Return the [X, Y] coordinate for the center point of the cell that contains the specified text.  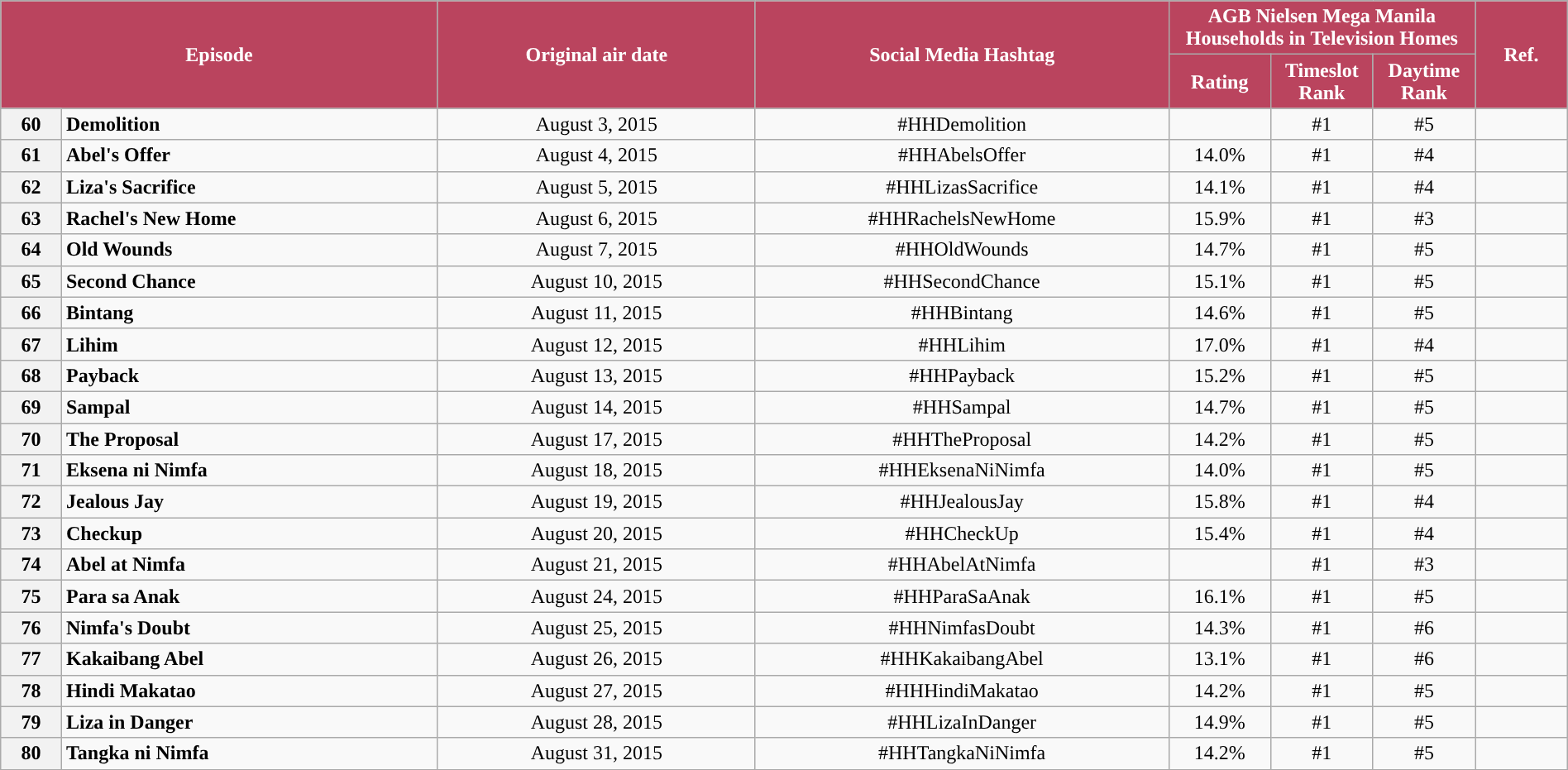
15.8% [1220, 502]
Abel's Offer [250, 155]
Original air date [596, 55]
August 13, 2015 [596, 375]
Liza's Sacrifice [250, 187]
15.1% [1220, 281]
76 [31, 628]
60 [31, 124]
August 20, 2015 [596, 533]
August 14, 2015 [596, 407]
15.2% [1220, 375]
68 [31, 375]
14.6% [1220, 313]
65 [31, 281]
August 10, 2015 [596, 281]
14.1% [1220, 187]
Demolition [250, 124]
Payback [250, 375]
66 [31, 313]
Nimfa's Doubt [250, 628]
#HHTheProposal [962, 439]
69 [31, 407]
August 3, 2015 [596, 124]
Bintang [250, 313]
Ref. [1522, 55]
#HHAbelAtNimfa [962, 565]
Episode [220, 55]
August 7, 2015 [596, 250]
77 [31, 659]
78 [31, 691]
#HHTangkaNiNimfa [962, 753]
August 31, 2015 [596, 753]
#HHHindiMakatao [962, 691]
62 [31, 187]
#HHAbelsOffer [962, 155]
14.3% [1220, 628]
Eksena ni Nimfa [250, 471]
August 12, 2015 [596, 344]
73 [31, 533]
Timeslot Rank [1322, 81]
August 21, 2015 [596, 565]
#HHBintang [962, 313]
August 4, 2015 [596, 155]
#HHKakaibangAbel [962, 659]
Checkup [250, 533]
Lihim [250, 344]
Rachel's New Home [250, 218]
The Proposal [250, 439]
#HHOldWounds [962, 250]
Kakaibang Abel [250, 659]
15.9% [1220, 218]
Tangka ni Nimfa [250, 753]
August 11, 2015 [596, 313]
#HHRachelsNewHome [962, 218]
80 [31, 753]
13.1% [1220, 659]
August 28, 2015 [596, 722]
#HHCheckUp [962, 533]
#HHLihim [962, 344]
August 17, 2015 [596, 439]
#HHDemolition [962, 124]
#HHNimfasDoubt [962, 628]
#HHPayback [962, 375]
August 19, 2015 [596, 502]
August 5, 2015 [596, 187]
74 [31, 565]
#HHSecondChance [962, 281]
Liza in Danger [250, 722]
67 [31, 344]
Sampal [250, 407]
Hindi Makatao [250, 691]
#HHLizasSacrifice [962, 187]
August 18, 2015 [596, 471]
63 [31, 218]
#HHEksenaNiNimfa [962, 471]
August 24, 2015 [596, 596]
15.4% [1220, 533]
17.0% [1220, 344]
#HHParaSaAnak [962, 596]
14.9% [1220, 722]
August 25, 2015 [596, 628]
#HHJealousJay [962, 502]
August 6, 2015 [596, 218]
16.1% [1220, 596]
70 [31, 439]
#HHSampal [962, 407]
75 [31, 596]
79 [31, 722]
Jealous Jay [250, 502]
Rating [1220, 81]
61 [31, 155]
Social Media Hashtag [962, 55]
August 26, 2015 [596, 659]
71 [31, 471]
August 27, 2015 [596, 691]
AGB Nielsen Mega Manila Households in Television Homes [1322, 28]
#HHLizaInDanger [962, 722]
Old Wounds [250, 250]
Daytime Rank [1424, 81]
Second Chance [250, 281]
Para sa Anak [250, 596]
64 [31, 250]
Abel at Nimfa [250, 565]
72 [31, 502]
